Pinpoint the cell where the given text exists, returning its (x, y) midpoint coordinate. 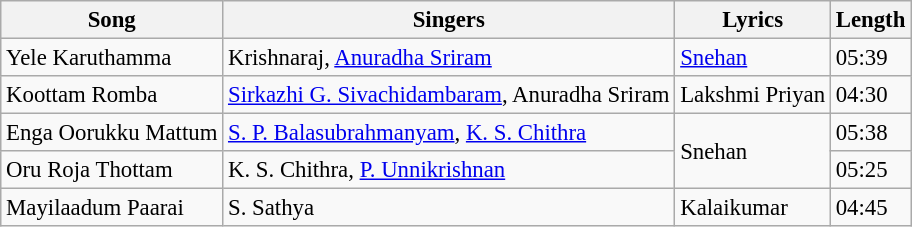
Lakshmi Priyan (753, 95)
Oru Roja Thottam (112, 170)
Krishnaraj, Anuradha Sriram (449, 58)
Length (870, 20)
Kalaikumar (753, 208)
S. P. Balasubrahmanyam, K. S. Chithra (449, 133)
Yele Karuthamma (112, 58)
Koottam Romba (112, 95)
Song (112, 20)
05:25 (870, 170)
Enga Oorukku Mattum (112, 133)
K. S. Chithra, P. Unnikrishnan (449, 170)
05:39 (870, 58)
Mayilaadum Paarai (112, 208)
04:30 (870, 95)
Singers (449, 20)
Lyrics (753, 20)
04:45 (870, 208)
Sirkazhi G. Sivachidambaram, Anuradha Sriram (449, 95)
S. Sathya (449, 208)
05:38 (870, 133)
